Search for the cell housing the specified text and yield its [x, y] center coordinate. 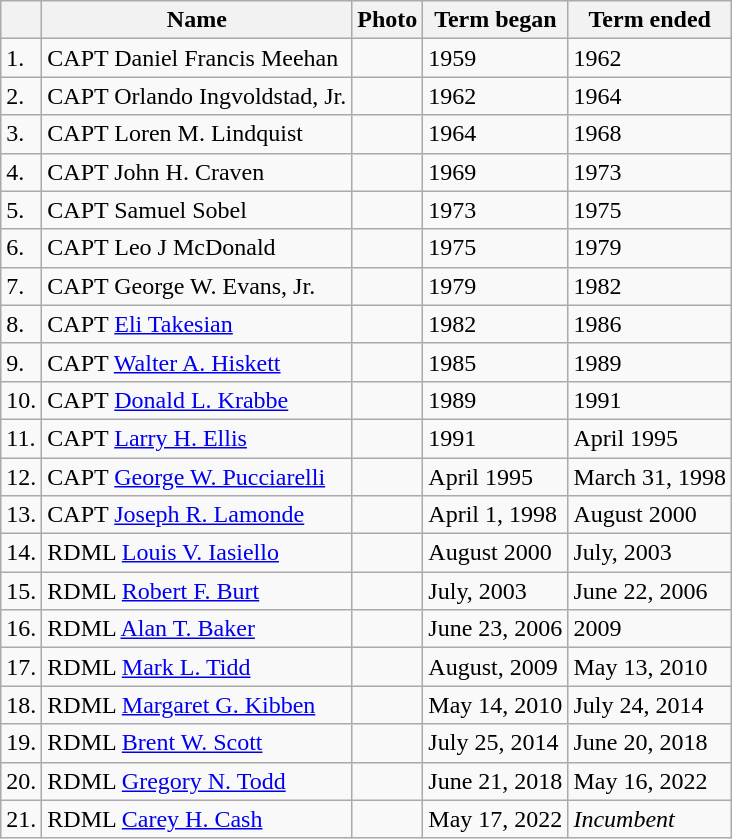
12. [22, 477]
March 31, 1998 [650, 477]
Name [197, 20]
13. [22, 515]
May 16, 2022 [650, 781]
June 21, 2018 [496, 781]
RDML Robert F. Burt [197, 591]
Photo [388, 20]
1969 [496, 172]
June 22, 2006 [650, 591]
20. [22, 781]
CAPT Samuel Sobel [197, 210]
May 17, 2022 [496, 819]
7. [22, 286]
CAPT George W. Evans, Jr. [197, 286]
June 20, 2018 [650, 743]
RDML Mark L. Tidd [197, 667]
9. [22, 362]
8. [22, 324]
Term ended [650, 20]
4. [22, 172]
CAPT Eli Takesian [197, 324]
1968 [650, 134]
14. [22, 553]
3. [22, 134]
16. [22, 629]
CAPT George W. Pucciarelli [197, 477]
June 23, 2006 [496, 629]
RDML Alan T. Baker [197, 629]
18. [22, 705]
11. [22, 438]
CAPT Leo J McDonald [197, 248]
6. [22, 248]
CAPT Loren M. Lindquist [197, 134]
1985 [496, 362]
1. [22, 58]
17. [22, 667]
RDML Brent W. Scott [197, 743]
15. [22, 591]
21. [22, 819]
July 24, 2014 [650, 705]
19. [22, 743]
1986 [650, 324]
CAPT Daniel Francis Meehan [197, 58]
CAPT Orlando Ingvoldstad, Jr. [197, 96]
August, 2009 [496, 667]
5. [22, 210]
CAPT Joseph R. Lamonde [197, 515]
Incumbent [650, 819]
2. [22, 96]
RDML Gregory N. Todd [197, 781]
CAPT Donald L. Krabbe [197, 400]
10. [22, 400]
Term began [496, 20]
1959 [496, 58]
RDML Margaret G. Kibben [197, 705]
May 13, 2010 [650, 667]
May 14, 2010 [496, 705]
CAPT Walter A. Hiskett [197, 362]
2009 [650, 629]
CAPT Larry H. Ellis [197, 438]
April 1, 1998 [496, 515]
RDML Carey H. Cash [197, 819]
CAPT John H. Craven [197, 172]
July 25, 2014 [496, 743]
RDML Louis V. Iasiello [197, 553]
